Scan for the cell matching the given text and deliver its (x, y) coordinate at center. 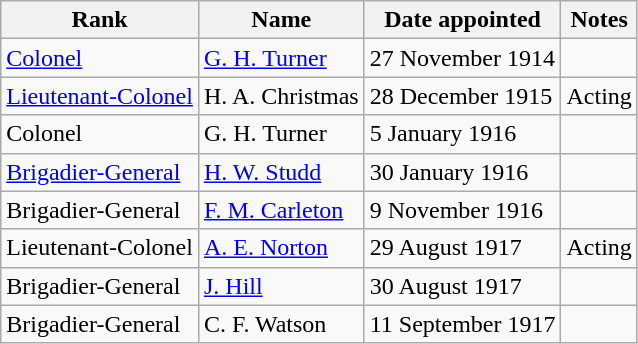
Name (281, 20)
C. F. Watson (281, 324)
A. E. Norton (281, 248)
Date appointed (462, 20)
11 September 1917 (462, 324)
H. A. Christmas (281, 96)
Rank (100, 20)
29 August 1917 (462, 248)
5 January 1916 (462, 134)
27 November 1914 (462, 58)
30 January 1916 (462, 172)
J. Hill (281, 286)
9 November 1916 (462, 210)
H. W. Studd (281, 172)
F. M. Carleton (281, 210)
28 December 1915 (462, 96)
Notes (599, 20)
30 August 1917 (462, 286)
